Determine the (X, Y) coordinate at the center of the cell enclosing the given text.  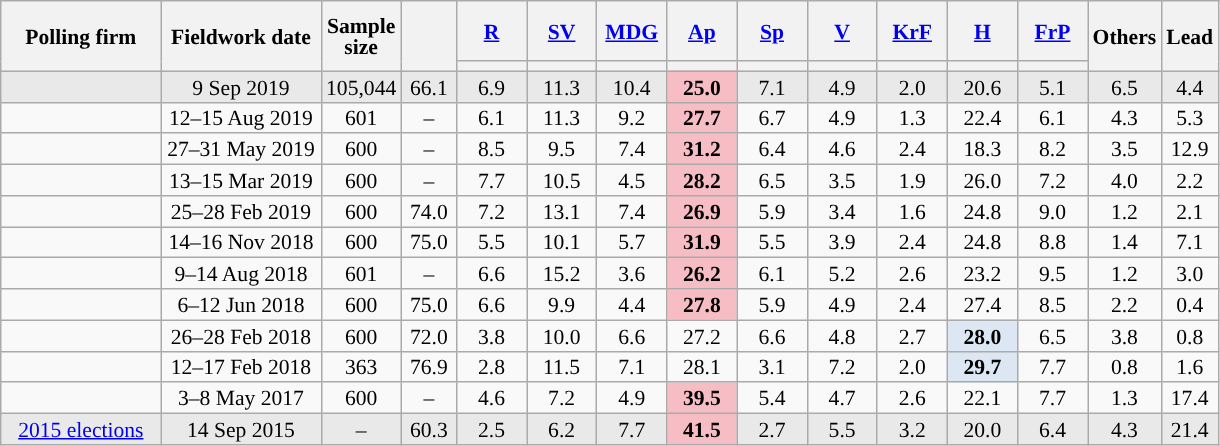
72.0 (428, 336)
10.4 (632, 86)
27.8 (702, 304)
H (982, 31)
6.2 (562, 430)
1.4 (1125, 242)
4.0 (1125, 180)
V (842, 31)
22.4 (982, 118)
17.4 (1190, 398)
3.9 (842, 242)
8.8 (1052, 242)
9.9 (562, 304)
Fieldwork date (241, 36)
18.3 (982, 150)
27.4 (982, 304)
28.1 (702, 366)
FrP (1052, 31)
3.0 (1190, 274)
26.0 (982, 180)
9.0 (1052, 212)
20.6 (982, 86)
26.9 (702, 212)
11.5 (562, 366)
3.1 (772, 366)
0.4 (1190, 304)
4.8 (842, 336)
14 Sep 2015 (241, 430)
Lead (1190, 36)
Others (1125, 36)
5.7 (632, 242)
15.2 (562, 274)
12.9 (1190, 150)
26–28 Feb 2018 (241, 336)
27–31 May 2019 (241, 150)
6.7 (772, 118)
Sp (772, 31)
KrF (912, 31)
41.5 (702, 430)
10.1 (562, 242)
31.9 (702, 242)
9–14 Aug 2018 (241, 274)
2.8 (491, 366)
31.2 (702, 150)
8.2 (1052, 150)
27.7 (702, 118)
13–15 Mar 2019 (241, 180)
25–28 Feb 2019 (241, 212)
20.0 (982, 430)
10.0 (562, 336)
Polling firm (81, 36)
26.2 (702, 274)
Samplesize (361, 36)
3.2 (912, 430)
4.5 (632, 180)
5.4 (772, 398)
MDG (632, 31)
14–16 Nov 2018 (241, 242)
21.4 (1190, 430)
3–8 May 2017 (241, 398)
66.1 (428, 86)
363 (361, 366)
13.1 (562, 212)
2.1 (1190, 212)
12–15 Aug 2019 (241, 118)
74.0 (428, 212)
1.9 (912, 180)
5.3 (1190, 118)
12–17 Feb 2018 (241, 366)
Ap (702, 31)
28.0 (982, 336)
25.0 (702, 86)
6–12 Jun 2018 (241, 304)
29.7 (982, 366)
23.2 (982, 274)
SV (562, 31)
28.2 (702, 180)
5.1 (1052, 86)
3.4 (842, 212)
105,044 (361, 86)
39.5 (702, 398)
27.2 (702, 336)
R (491, 31)
2015 elections (81, 430)
9.2 (632, 118)
3.6 (632, 274)
10.5 (562, 180)
6.9 (491, 86)
5.2 (842, 274)
76.9 (428, 366)
60.3 (428, 430)
4.7 (842, 398)
2.5 (491, 430)
22.1 (982, 398)
9 Sep 2019 (241, 86)
